Capture the cell that displays the provided text and extract its (X, Y) central coordinate. 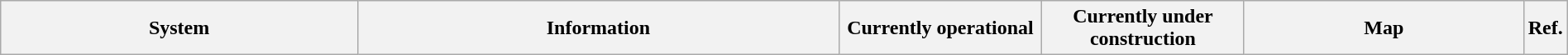
Information (598, 28)
Ref. (1545, 28)
Map (1384, 28)
Currently operational (939, 28)
Currently under construction (1143, 28)
System (179, 28)
